Capture the cell that displays the provided text and extract its (x, y) central coordinate. 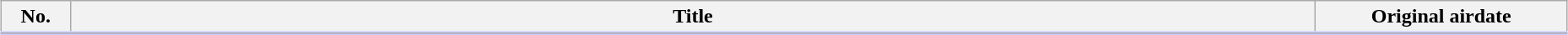
Title (693, 17)
Original airdate (1441, 17)
No. (35, 17)
